Determine the [x, y] coordinate at the center of the cell enclosing the given text.  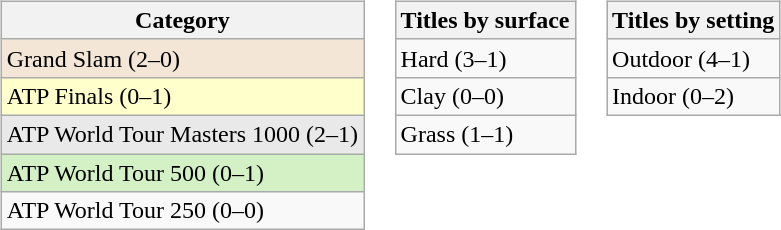
Grand Slam (2–0) [182, 58]
Titles by surface [485, 20]
ATP Finals (0–1) [182, 96]
Indoor (0–2) [694, 96]
Grass (1–1) [485, 134]
Category [182, 20]
ATP World Tour 500 (0–1) [182, 173]
ATP World Tour Masters 1000 (2–1) [182, 134]
Titles by setting [694, 20]
Outdoor (4–1) [694, 58]
Clay (0–0) [485, 96]
ATP World Tour 250 (0–0) [182, 211]
Hard (3–1) [485, 58]
